Return (X, Y) of the center of cell containing provided text 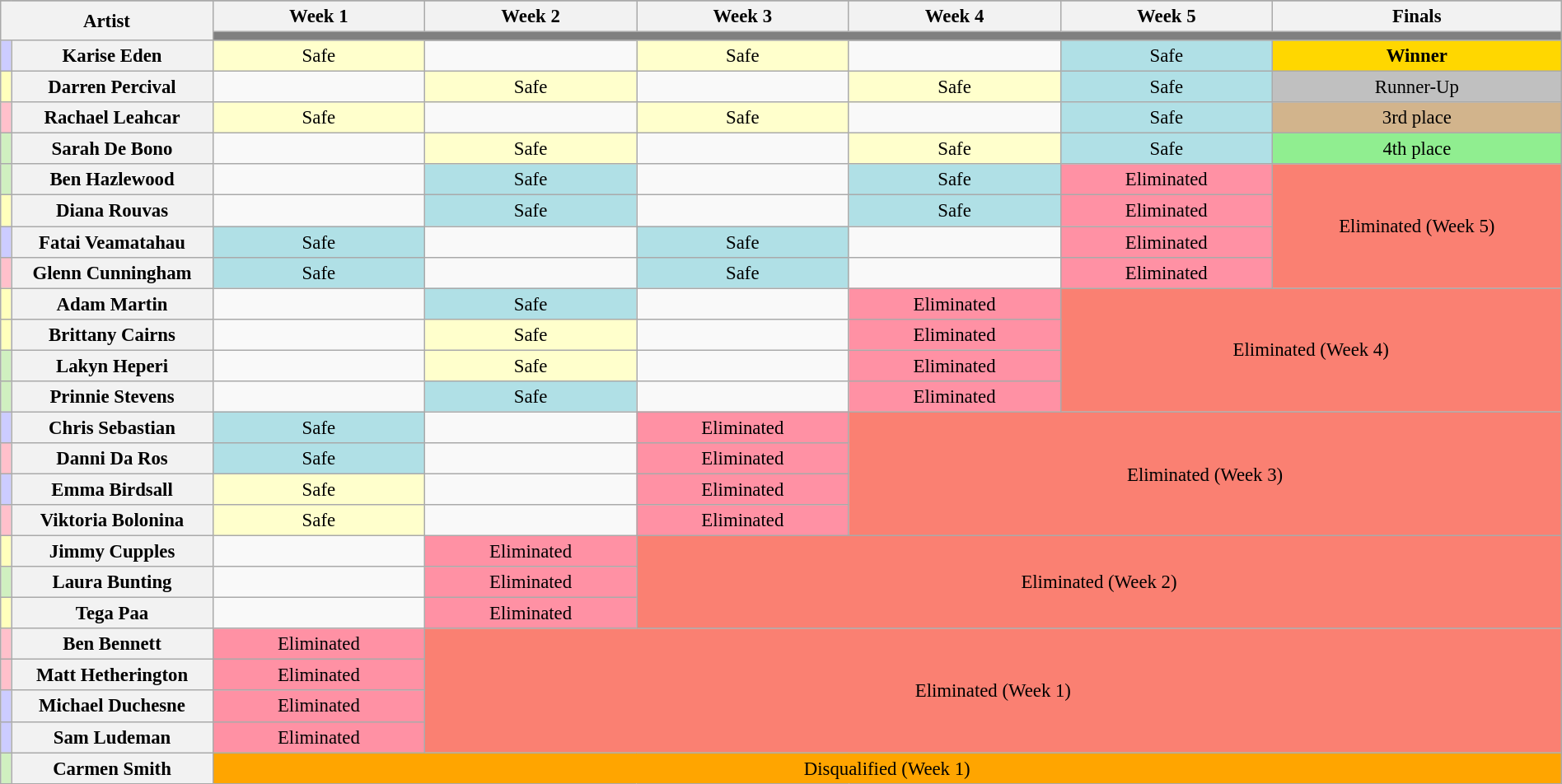
Jimmy Cupples (112, 552)
3rd place (1417, 118)
Chris Sebastian (112, 427)
Brittany Cairns (112, 334)
Laura Bunting (112, 582)
Eliminated (Week 5) (1417, 226)
Viktoria Bolonina (112, 520)
Week 1 (318, 16)
Rachael Leahcar (112, 118)
Disqualified (Week 1) (886, 768)
Ben Hazlewood (112, 180)
Eliminated (Week 4) (1311, 350)
Eliminated (Week 3) (1204, 474)
Michael Duchesne (112, 707)
4th place (1417, 149)
Week 3 (743, 16)
Runner-Up (1417, 87)
Tega Paa (112, 614)
Diana Rouvas (112, 211)
Week 5 (1167, 16)
Adam Martin (112, 304)
Glenn Cunningham (112, 273)
Finals (1417, 16)
Sam Ludeman (112, 737)
Emma Birdsall (112, 489)
Winner (1417, 56)
Matt Hetherington (112, 675)
Prinnie Stevens (112, 397)
Danni Da Ros (112, 459)
Ben Bennett (112, 644)
Fatai Veamatahau (112, 242)
Sarah De Bono (112, 149)
Darren Percival (112, 87)
Week 2 (531, 16)
Lakyn Heperi (112, 366)
Artist (107, 21)
Week 4 (954, 16)
Eliminated (Week 2) (1099, 583)
Karise Eden (112, 56)
Eliminated (Week 1) (993, 690)
Carmen Smith (112, 768)
